Provide the (X, Y) coordinate of the cell's center where the given text is located.  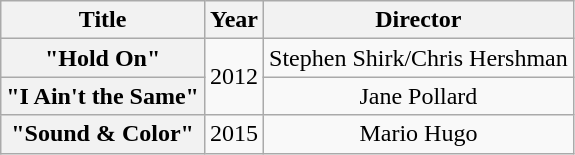
Mario Hugo (419, 134)
Jane Pollard (419, 96)
"Hold On" (103, 58)
2012 (234, 77)
2015 (234, 134)
Year (234, 20)
Stephen Shirk/Chris Hershman (419, 58)
"I Ain't the Same" (103, 96)
Director (419, 20)
Title (103, 20)
"Sound & Color" (103, 134)
